For the text-containing cell, return its midpoint in [X, Y] coordinate format. 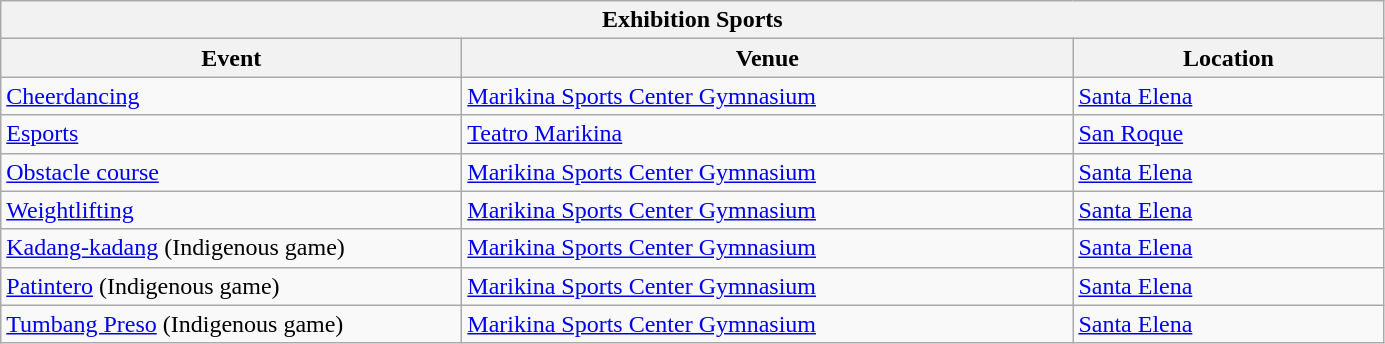
Esports [232, 134]
Event [232, 58]
Kadang-kadang (Indigenous game) [232, 248]
Weightlifting [232, 210]
Location [1228, 58]
Teatro Marikina [768, 134]
San Roque [1228, 134]
Venue [768, 58]
Patintero (Indigenous game) [232, 286]
Tumbang Preso (Indigenous game) [232, 324]
Cheerdancing [232, 96]
Exhibition Sports [692, 20]
Obstacle course [232, 172]
